Identify which cell holds the provided text, then report its [x, y] central coordinate. 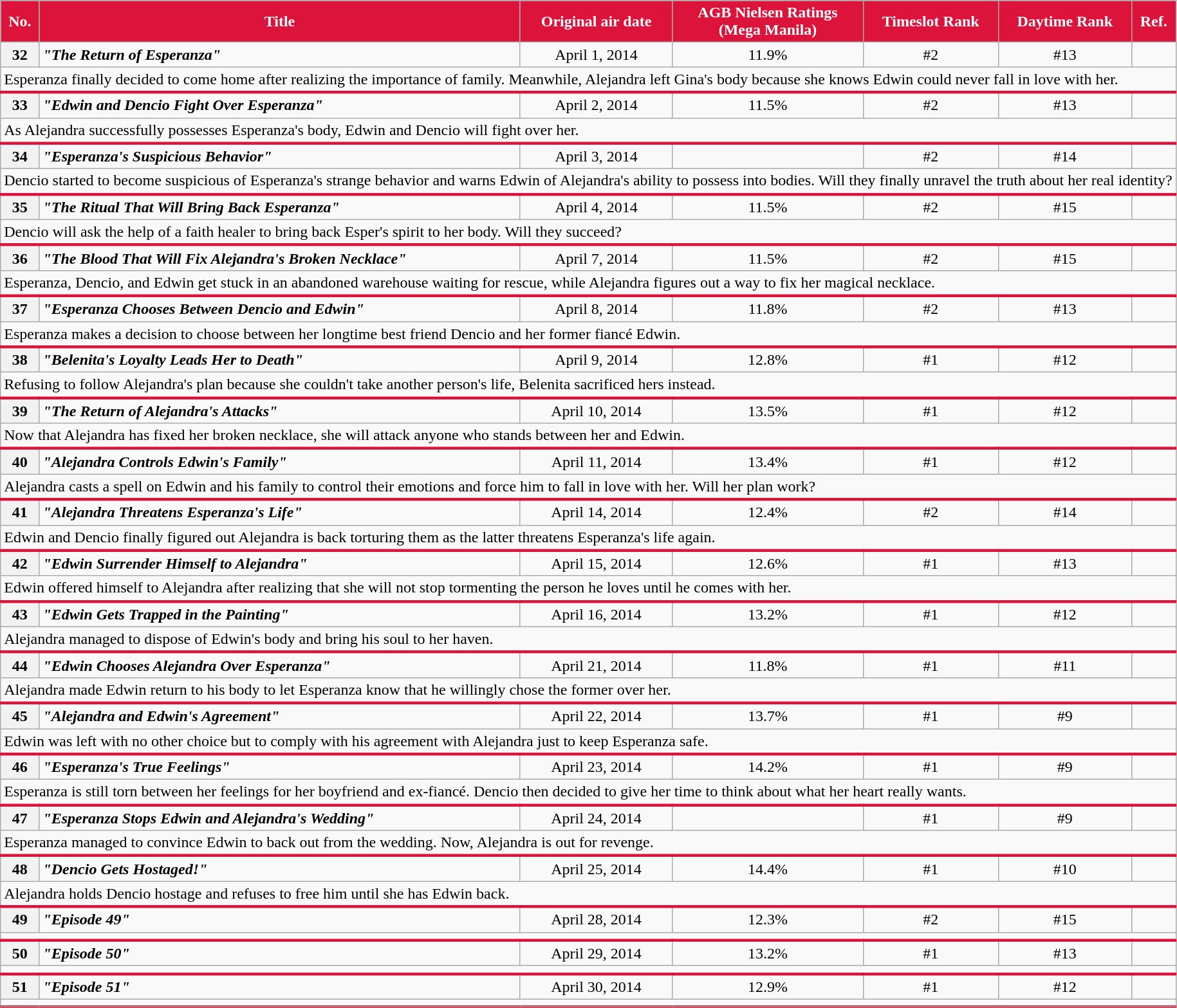
49 [20, 919]
April 11, 2014 [596, 461]
14.4% [768, 868]
14.2% [768, 767]
"Esperanza's Suspicious Behavior" [279, 156]
40 [20, 461]
April 1, 2014 [596, 55]
Esperanza managed to convince Edwin to back out from the wedding. Now, Alejandra is out for revenge. [588, 843]
Esperanza makes a decision to choose between her longtime best friend Dencio and her former fiancé Edwin. [588, 334]
"Esperanza Chooses Between Dencio and Edwin" [279, 309]
34 [20, 156]
33 [20, 105]
"Dencio Gets Hostaged!" [279, 868]
36 [20, 258]
"The Ritual That Will Bring Back Esperanza" [279, 207]
April 16, 2014 [596, 614]
50 [20, 953]
As Alejandra successfully possesses Esperanza's body, Edwin and Dencio will fight over her. [588, 131]
#10 [1064, 868]
April 22, 2014 [596, 716]
46 [20, 767]
April 15, 2014 [596, 564]
AGB Nielsen Ratings(Mega Manila) [768, 22]
48 [20, 868]
Edwin was left with no other choice but to comply with his agreement with Alejandra just to keep Esperanza safe. [588, 741]
Alejandra casts a spell on Edwin and his family to control their emotions and force him to fall in love with her. Will her plan work? [588, 487]
Title [279, 22]
April 9, 2014 [596, 360]
April 30, 2014 [596, 987]
47 [20, 818]
13.4% [768, 461]
"Edwin Chooses Alejandra Over Esperanza" [279, 665]
32 [20, 55]
12.3% [768, 919]
April 2, 2014 [596, 105]
13.5% [768, 410]
April 10, 2014 [596, 410]
April 4, 2014 [596, 207]
41 [20, 512]
Refusing to follow Alejandra's plan because she couldn't take another person's life, Belenita sacrificed hers instead. [588, 385]
42 [20, 564]
39 [20, 410]
51 [20, 987]
44 [20, 665]
12.9% [768, 987]
37 [20, 309]
No. [20, 22]
"The Return of Alejandra's Attacks" [279, 410]
12.6% [768, 564]
12.4% [768, 512]
38 [20, 360]
43 [20, 614]
35 [20, 207]
Alejandra managed to dispose of Edwin's body and bring his soul to her haven. [588, 639]
13.7% [768, 716]
"Alejandra Controls Edwin's Family" [279, 461]
April 3, 2014 [596, 156]
Dencio will ask the help of a faith healer to bring back Esper's spirit to her body. Will they succeed? [588, 232]
"Esperanza's True Feelings" [279, 767]
"Edwin and Dencio Fight Over Esperanza" [279, 105]
"Episode 51" [279, 987]
"Belenita's Loyalty Leads Her to Death" [279, 360]
April 28, 2014 [596, 919]
"The Return of Esperanza" [279, 55]
"Edwin Surrender Himself to Alejandra" [279, 564]
Ref. [1153, 22]
April 8, 2014 [596, 309]
45 [20, 716]
Esperanza, Dencio, and Edwin get stuck in an abandoned warehouse waiting for rescue, while Alejandra figures out a way to fix her magical necklace. [588, 283]
Alejandra made Edwin return to his body to let Esperanza know that he willingly chose the former over her. [588, 690]
"The Blood That Will Fix Alejandra's Broken Necklace" [279, 258]
April 14, 2014 [596, 512]
April 23, 2014 [596, 767]
Timeslot Rank [931, 22]
"Edwin Gets Trapped in the Painting" [279, 614]
April 25, 2014 [596, 868]
April 7, 2014 [596, 258]
April 21, 2014 [596, 665]
April 29, 2014 [596, 953]
Daytime Rank [1064, 22]
12.8% [768, 360]
April 24, 2014 [596, 818]
Now that Alejandra has fixed her broken necklace, she will attack anyone who stands between her and Edwin. [588, 436]
"Alejandra Threatens Esperanza's Life" [279, 512]
Original air date [596, 22]
Edwin offered himself to Alejandra after realizing that she will not stop tormenting the person he loves until he comes with her. [588, 589]
11.9% [768, 55]
"Episode 49" [279, 919]
"Esperanza Stops Edwin and Alejandra's Wedding" [279, 818]
Edwin and Dencio finally figured out Alejandra is back torturing them as the latter threatens Esperanza's life again. [588, 538]
"Episode 50" [279, 953]
"Alejandra and Edwin's Agreement" [279, 716]
Alejandra holds Dencio hostage and refuses to free him until she has Edwin back. [588, 894]
#11 [1064, 665]
